Return [X, Y] of the center of cell containing provided text 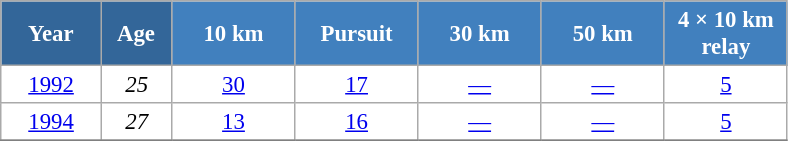
25 [136, 85]
4 × 10 km relay [726, 34]
30 km [480, 34]
Age [136, 34]
10 km [234, 34]
1992 [52, 85]
30 [234, 85]
27 [136, 122]
1994 [52, 122]
50 km [602, 34]
Year [52, 34]
17 [356, 85]
16 [356, 122]
13 [234, 122]
Pursuit [356, 34]
